Identify which cell holds the provided text, then report its [X, Y] central coordinate. 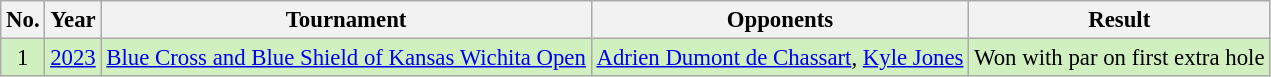
Won with par on first extra hole [1120, 58]
1 [23, 58]
Opponents [780, 20]
Adrien Dumont de Chassart, Kyle Jones [780, 58]
Result [1120, 20]
2023 [73, 58]
Tournament [346, 20]
No. [23, 20]
Year [73, 20]
Blue Cross and Blue Shield of Kansas Wichita Open [346, 58]
